Output the [x, y] coordinate of the center of the cell containing the given text.  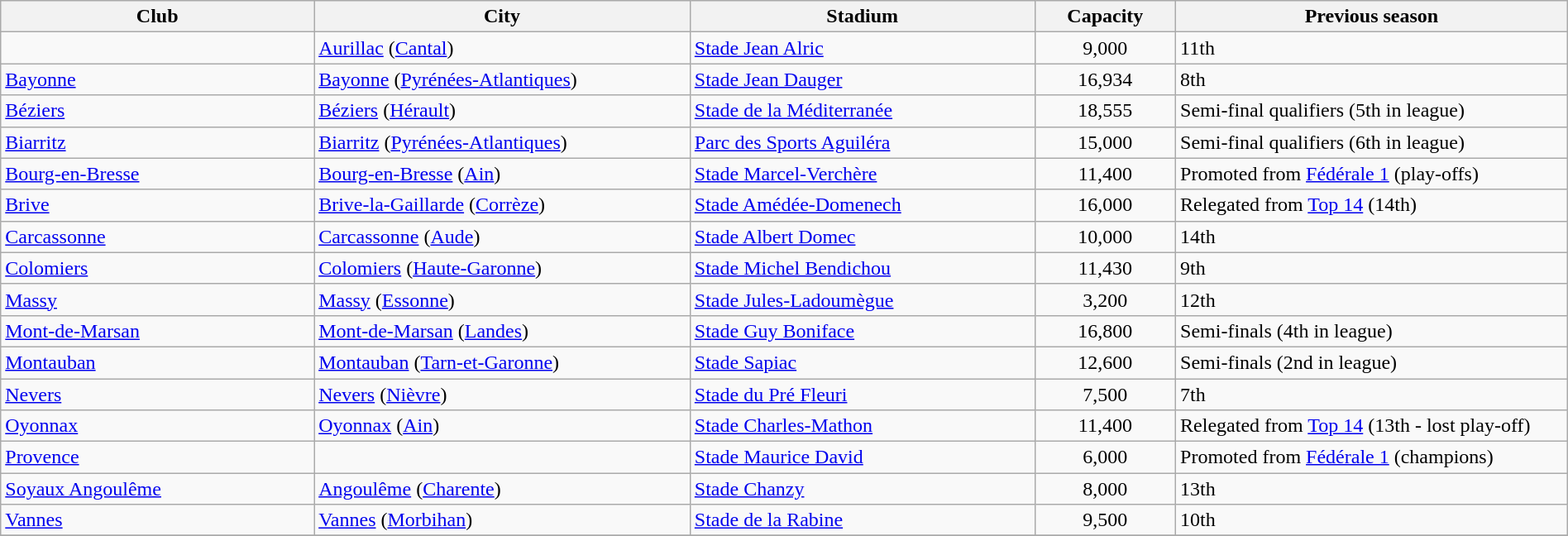
Mont-de-Marsan [157, 331]
Carcassonne [157, 237]
Stade Maurice David [862, 457]
Biarritz [157, 142]
9th [1372, 268]
Angoulême (Charente) [503, 489]
13th [1372, 489]
Vannes [157, 520]
Colomiers (Haute-Garonne) [503, 268]
Nevers (Nièvre) [503, 395]
Carcassonne (Aude) [503, 237]
Stade Amédée-Domenech [862, 205]
Stadium [862, 17]
Massy (Essonne) [503, 299]
12,600 [1105, 362]
City [503, 17]
9,500 [1105, 520]
Montauban (Tarn-et-Garonne) [503, 362]
Capacity [1105, 17]
Mont-de-Marsan (Landes) [503, 331]
6,000 [1105, 457]
Semi-finals (4th in league) [1372, 331]
Biarritz (Pyrénées-Atlantiques) [503, 142]
Bayonne [157, 79]
Colomiers [157, 268]
Club [157, 17]
Relegated from Top 14 (13th - lost play-off) [1372, 426]
Nevers [157, 395]
11,430 [1105, 268]
Oyonnax [157, 426]
Béziers [157, 111]
18,555 [1105, 111]
9,000 [1105, 48]
15,000 [1105, 142]
Bourg-en-Bresse [157, 174]
Stade Jules-Ladoumègue [862, 299]
Brive-la-Gaillarde (Corrèze) [503, 205]
Brive [157, 205]
Relegated from Top 14 (14th) [1372, 205]
Bourg-en-Bresse (Ain) [503, 174]
Stade Charles-Mathon [862, 426]
Oyonnax (Ain) [503, 426]
Semi-final qualifiers (5th in league) [1372, 111]
11th [1372, 48]
Stade Sapiac [862, 362]
Aurillac (Cantal) [503, 48]
Stade de la Méditerranée [862, 111]
Stade Marcel-Verchère [862, 174]
8,000 [1105, 489]
Stade Guy Boniface [862, 331]
Massy [157, 299]
14th [1372, 237]
7,500 [1105, 395]
Stade de la Rabine [862, 520]
Stade Albert Domec [862, 237]
12th [1372, 299]
Semi-finals (2nd in league) [1372, 362]
16,800 [1105, 331]
Stade Jean Dauger [862, 79]
Vannes (Morbihan) [503, 520]
Stade du Pré Fleuri [862, 395]
Béziers (Hérault) [503, 111]
10th [1372, 520]
7th [1372, 395]
Montauban [157, 362]
3,200 [1105, 299]
10,000 [1105, 237]
Parc des Sports Aguiléra [862, 142]
Promoted from Fédérale 1 (play-offs) [1372, 174]
Promoted from Fédérale 1 (champions) [1372, 457]
8th [1372, 79]
Bayonne (Pyrénées-Atlantiques) [503, 79]
Provence [157, 457]
Previous season [1372, 17]
Soyaux Angoulême [157, 489]
Semi-final qualifiers (6th in league) [1372, 142]
16,934 [1105, 79]
Stade Chanzy [862, 489]
Stade Jean Alric [862, 48]
16,000 [1105, 205]
Stade Michel Bendichou [862, 268]
